Return (X, Y) of the center of cell containing provided text 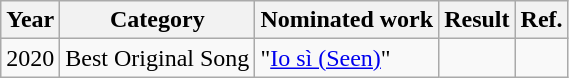
Category (158, 20)
Year (30, 20)
Ref. (542, 20)
"Io sì (Seen)" (347, 58)
Result (477, 20)
Best Original Song (158, 58)
Nominated work (347, 20)
2020 (30, 58)
